Determine the [X, Y] coordinate at the center of the cell enclosing the given text.  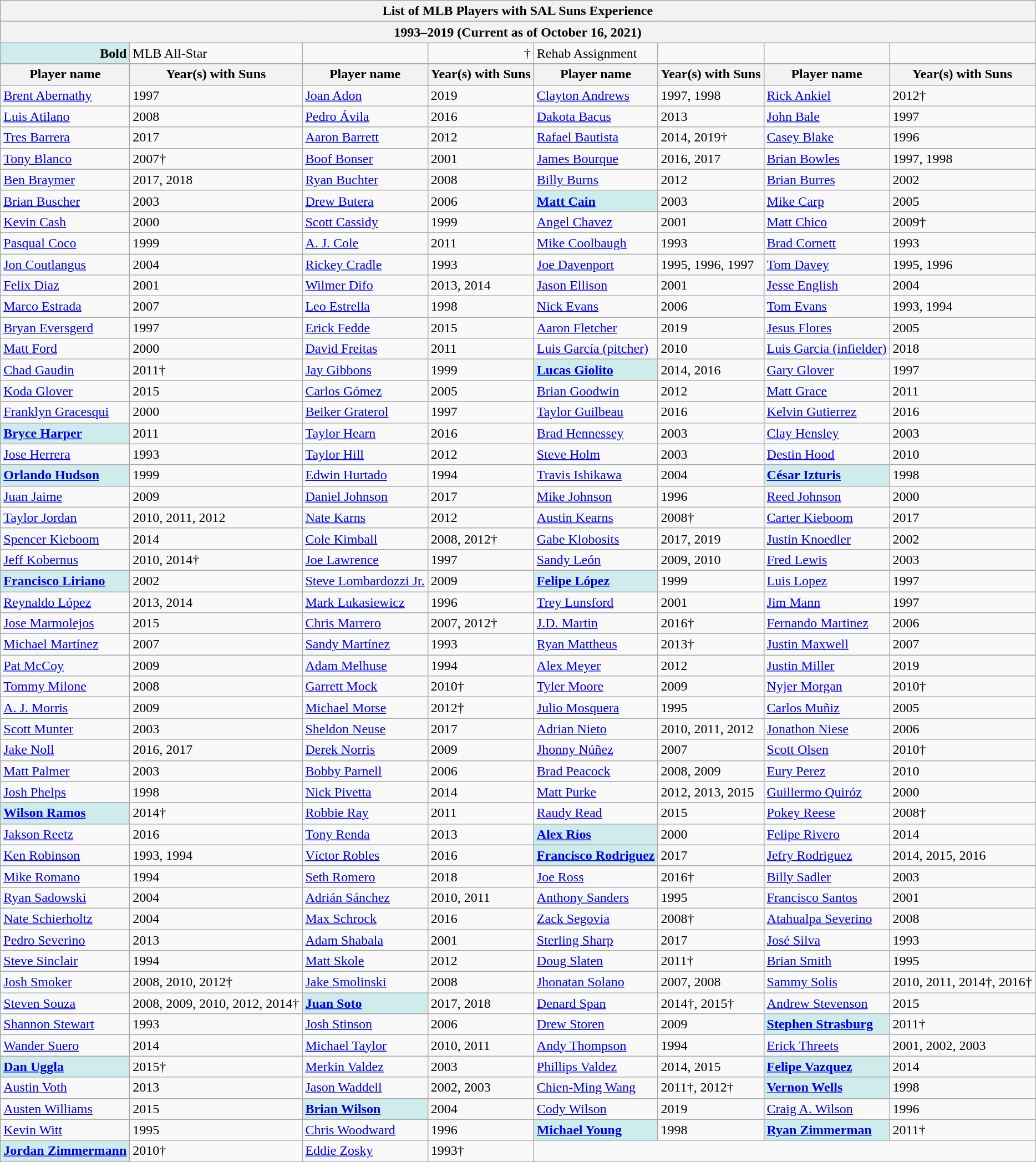
Clayton Andrews [596, 95]
Sheldon Neuse [365, 729]
Pokey Reese [826, 813]
Michael Martínez [65, 645]
Trey Lunsford [596, 602]
Zack Segovia [596, 919]
Jordan Zimmermann [65, 1151]
Carter Kieboom [826, 517]
Francisco Santos [826, 897]
Julio Mosquera [596, 708]
Steven Souza [65, 1003]
Justin Maxwell [826, 645]
Sammy Solis [826, 982]
Reed Johnson [826, 496]
Garrett Mock [365, 687]
Wilmer Difo [365, 286]
Jesus Flores [826, 328]
2007, 2012† [480, 623]
2014, 2016 [711, 370]
Luis Garcia (infielder) [826, 349]
Mike Romano [65, 876]
Tommy Milone [65, 687]
Brian Wilson [365, 1109]
Víctor Robles [365, 855]
2008, 2012† [480, 539]
2010, 2014† [216, 560]
1995, 1996 [962, 265]
Tom Davey [826, 265]
2008, 2010, 2012† [216, 982]
César Izturis [826, 475]
Mike Coolbaugh [596, 243]
Adrian Nieto [596, 729]
Juan Jaime [65, 496]
Destin Hood [826, 454]
2015† [216, 1067]
Tom Evans [826, 307]
Jakson Reetz [65, 834]
Travis Ishikawa [596, 475]
Clay Hensley [826, 433]
Boof Bonser [365, 159]
Jhonatan Solano [596, 982]
David Freitas [365, 349]
Ben Braymer [65, 180]
Josh Smoker [65, 982]
Orlando Hudson [65, 475]
Raudy Read [596, 813]
Jim Mann [826, 602]
Reynaldo López [65, 602]
Taylor Guilbeau [596, 412]
Michael Taylor [365, 1046]
2014† [216, 813]
Bryan Eversgerd [65, 328]
A. J. Cole [365, 243]
Chris Woodward [365, 1130]
2009, 2010 [711, 560]
Taylor Hill [365, 454]
Aaron Barrett [365, 138]
Jon Coutlangus [65, 265]
Matt Skole [365, 961]
Felix Diaz [65, 286]
Pasqual Coco [65, 243]
Steve Lombardozzi Jr. [365, 581]
Cole Kimball [365, 539]
Craig A. Wilson [826, 1109]
Bold [65, 53]
Leo Estrella [365, 307]
Nick Evans [596, 307]
Jose Herrera [65, 454]
2008, 2009 [711, 771]
Billy Burns [596, 180]
2014, 2019† [711, 138]
Beiker Graterol [365, 412]
Brad Peacock [596, 771]
Tyler Moore [596, 687]
† [480, 53]
Felipe López [596, 581]
Mike Johnson [596, 496]
Rehab Assignment [596, 53]
Gary Glover [826, 370]
Matt Grace [826, 391]
Jefry Rodriguez [826, 855]
Vernon Wells [826, 1088]
Felipe Vazquez [826, 1067]
Joe Davenport [596, 265]
Denard Span [596, 1003]
Justin Miller [826, 666]
1993† [480, 1151]
Pedro Severino [65, 940]
Rafael Bautista [596, 138]
Daniel Johnson [365, 496]
Sterling Sharp [596, 940]
Steve Holm [596, 454]
2014†, 2015† [711, 1003]
Tres Barrera [65, 138]
Brad Hennessey [596, 433]
Michael Morse [365, 708]
Brent Abernathy [65, 95]
Joe Lawrence [365, 560]
Casey Blake [826, 138]
Nate Schierholtz [65, 919]
Steve Sinclair [65, 961]
Doug Slaten [596, 961]
Tony Blanco [65, 159]
Chad Gaudin [65, 370]
Dan Uggla [65, 1067]
Spencer Kieboom [65, 539]
Jason Ellison [596, 286]
Cody Wilson [596, 1109]
James Bourque [596, 159]
Wilson Ramos [65, 813]
Nate Karns [365, 517]
Michael Young [596, 1130]
Rick Ankiel [826, 95]
Josh Phelps [65, 792]
2007, 2008 [711, 982]
Kevin Cash [65, 222]
Scott Munter [65, 729]
Joe Ross [596, 876]
Austin Voth [65, 1088]
Billy Sadler [826, 876]
Aaron Fletcher [596, 328]
Taylor Jordan [65, 517]
Juan Soto [365, 1003]
A. J. Morris [65, 708]
Tony Renda [365, 834]
Josh Stinson [365, 1024]
2013† [711, 645]
Drew Storen [596, 1024]
Carlos Gómez [365, 391]
Matt Chico [826, 222]
Carlos Muñiz [826, 708]
Jake Noll [65, 750]
Jeff Kobernus [65, 560]
Luis Lopez [826, 581]
Kevin Witt [65, 1130]
Guillermo Quiróz [826, 792]
Scott Cassidy [365, 222]
Jonathon Niese [826, 729]
Phillips Valdez [596, 1067]
Francisco Liriano [65, 581]
Austin Kearns [596, 517]
Rickey Cradle [365, 265]
Nick Pivetta [365, 792]
Bryce Harper [65, 433]
Wander Suero [65, 1046]
Matt Purke [596, 792]
Brian Bowles [826, 159]
Robbie Ray [365, 813]
Andy Thompson [596, 1046]
Erick Threets [826, 1046]
Jake Smolinski [365, 982]
1993–2019 (Current as of October 16, 2021) [518, 32]
Scott Olsen [826, 750]
Chris Marrero [365, 623]
Alex Meyer [596, 666]
Erick Fedde [365, 328]
2007† [216, 159]
Adam Shabala [365, 940]
Lucas Giolito [596, 370]
Marco Estrada [65, 307]
Derek Norris [365, 750]
Nyjer Morgan [826, 687]
2001, 2002, 2003 [962, 1046]
Felipe Rivero [826, 834]
Chien-Ming Wang [596, 1088]
Edwin Hurtado [365, 475]
Ryan Mattheus [596, 645]
Stephen Strasburg [826, 1024]
2008, 2009, 2010, 2012, 2014† [216, 1003]
MLB All-Star [216, 53]
Atahualpa Severino [826, 919]
2009† [962, 222]
John Bale [826, 116]
Jhonny Núñez [596, 750]
Eddie Zosky [365, 1151]
Ryan Sadowski [65, 897]
2014, 2015 [711, 1067]
Angel Chavez [596, 222]
Jay Gibbons [365, 370]
Mike Carp [826, 201]
Joan Adon [365, 95]
Adrián Sánchez [365, 897]
2012, 2013, 2015 [711, 792]
Brian Burres [826, 180]
Anthony Sanders [596, 897]
Andrew Stevenson [826, 1003]
Luis García (pitcher) [596, 349]
Sandy León [596, 560]
Brian Buscher [65, 201]
Franklyn Gracesqui [65, 412]
Adam Melhuse [365, 666]
Eury Perez [826, 771]
Gabe Klobosits [596, 539]
Taylor Hearn [365, 433]
Fernando Martinez [826, 623]
Alex Ríos [596, 834]
J.D. Martin [596, 623]
Ryan Zimmerman [826, 1130]
Jose Marmolejos [65, 623]
Dakota Bacus [596, 116]
Matt Palmer [65, 771]
Max Schrock [365, 919]
Matt Ford [65, 349]
Austen Williams [65, 1109]
Bobby Parnell [365, 771]
Merkin Valdez [365, 1067]
Drew Butera [365, 201]
Pedro Ávila [365, 116]
Brian Goodwin [596, 391]
2002, 2003 [480, 1088]
Brad Cornett [826, 243]
1995, 1996, 1997 [711, 265]
Shannon Stewart [65, 1024]
Justin Knoedler [826, 539]
Fred Lewis [826, 560]
Jason Waddell [365, 1088]
2011†, 2012† [711, 1088]
Francisco Rodriguez [596, 855]
List of MLB Players with SAL Suns Experience [518, 11]
2010, 2011, 2014†, 2016† [962, 982]
Ken Robinson [65, 855]
Seth Romero [365, 876]
Ryan Buchter [365, 180]
2017, 2019 [711, 539]
Kelvin Gutierrez [826, 412]
Mark Lukasiewicz [365, 602]
Koda Glover [65, 391]
Luis Atilano [65, 116]
2014, 2015, 2016 [962, 855]
José Silva [826, 940]
Matt Cain [596, 201]
Sandy Martínez [365, 645]
Pat McCoy [65, 666]
Brian Smith [826, 961]
Jesse English [826, 286]
